Determine the (x, y) coordinate at the center of the cell enclosing the given text.  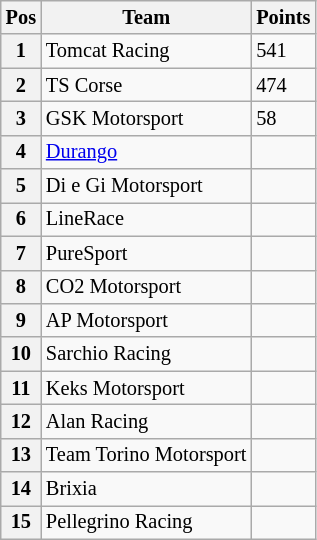
Sarchio Racing (146, 354)
1 (21, 51)
541 (283, 51)
14 (21, 489)
AP Motorsport (146, 320)
12 (21, 421)
6 (21, 219)
Keks Motorsport (146, 388)
9 (21, 320)
LineRace (146, 219)
Tomcat Racing (146, 51)
TS Corse (146, 85)
11 (21, 388)
Durango (146, 152)
2 (21, 85)
GSK Motorsport (146, 118)
58 (283, 118)
Di e Gi Motorsport (146, 186)
474 (283, 85)
Pellegrino Racing (146, 522)
3 (21, 118)
CO2 Motorsport (146, 287)
Brixia (146, 489)
5 (21, 186)
Points (283, 17)
7 (21, 253)
Alan Racing (146, 421)
15 (21, 522)
10 (21, 354)
13 (21, 455)
Pos (21, 17)
4 (21, 152)
PureSport (146, 253)
8 (21, 287)
Team Torino Motorsport (146, 455)
Team (146, 17)
